Return [x, y] of the center of cell containing provided text 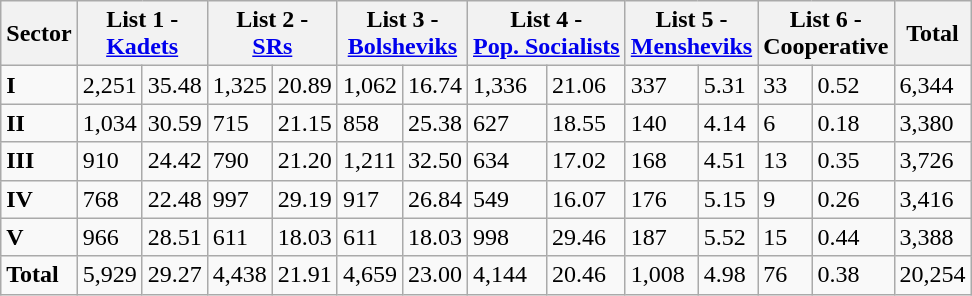
910 [110, 161]
2,251 [110, 85]
20.89 [304, 85]
III [39, 161]
0.35 [853, 161]
26.84 [434, 199]
30.59 [174, 123]
4.14 [728, 123]
3,388 [932, 237]
20.46 [586, 275]
21.15 [304, 123]
0.18 [853, 123]
4.51 [728, 161]
21.20 [304, 161]
24.42 [174, 161]
List 3 -Bolsheviks [402, 34]
966 [110, 237]
29.19 [304, 199]
29.46 [586, 237]
4,144 [506, 275]
917 [370, 199]
6 [785, 123]
0.38 [853, 275]
4,438 [240, 275]
23.00 [434, 275]
5,929 [110, 275]
76 [785, 275]
1,034 [110, 123]
List 5 -Mensheviks [691, 34]
0.52 [853, 85]
790 [240, 161]
5.31 [728, 85]
1,325 [240, 85]
17.02 [586, 161]
187 [662, 237]
1,336 [506, 85]
0.26 [853, 199]
858 [370, 123]
997 [240, 199]
1,008 [662, 275]
22.48 [174, 199]
176 [662, 199]
3,416 [932, 199]
18.55 [586, 123]
5.15 [728, 199]
13 [785, 161]
3,380 [932, 123]
20,254 [932, 275]
768 [110, 199]
Sector [39, 34]
140 [662, 123]
33 [785, 85]
168 [662, 161]
List 1 -Kadets [142, 34]
9 [785, 199]
16.74 [434, 85]
IV [39, 199]
28.51 [174, 237]
0.44 [853, 237]
4.98 [728, 275]
V [39, 237]
1,211 [370, 161]
I [39, 85]
16.07 [586, 199]
634 [506, 161]
25.38 [434, 123]
29.27 [174, 275]
List 2 -SRs [272, 34]
3,726 [932, 161]
6,344 [932, 85]
998 [506, 237]
35.48 [174, 85]
549 [506, 199]
1,062 [370, 85]
II [39, 123]
32.50 [434, 161]
List 4 -Pop. Socialists [546, 34]
4,659 [370, 275]
List 6 -Cooperative [826, 34]
21.91 [304, 275]
15 [785, 237]
627 [506, 123]
715 [240, 123]
5.52 [728, 237]
21.06 [586, 85]
337 [662, 85]
